For the text-containing cell, return its midpoint in (x, y) coordinate format. 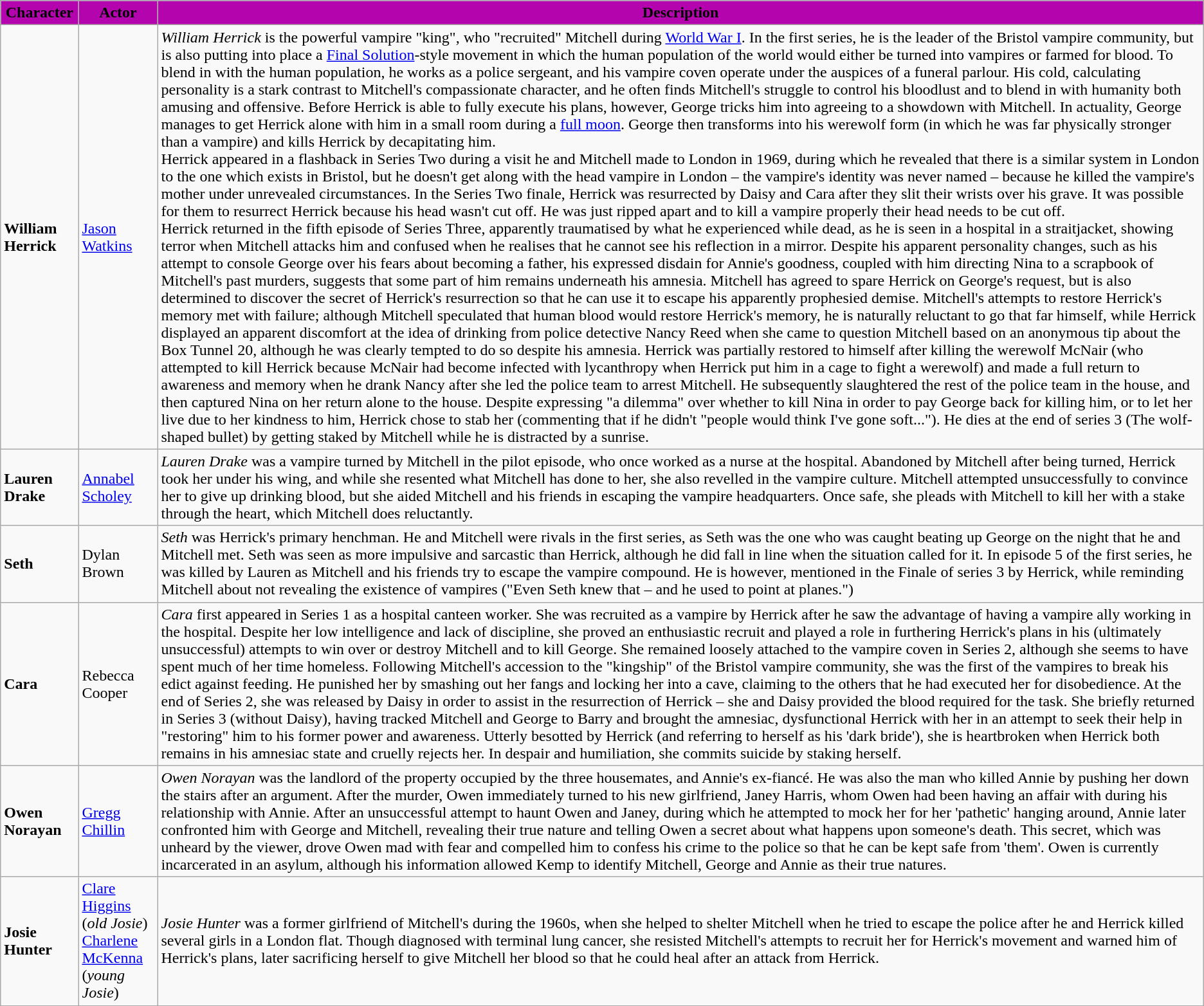
Lauren Drake (40, 488)
Actor (118, 13)
Owen Norayan (40, 821)
Dylan Brown (118, 563)
Rebecca Cooper (118, 684)
Character (40, 13)
Description (680, 13)
Annabel Scholey (118, 488)
Jason Watkins (118, 237)
William Herrick (40, 237)
Seth (40, 563)
Josie Hunter (40, 941)
Cara (40, 684)
Gregg Chillin (118, 821)
Clare Higgins (old Josie)Charlene McKenna (young Josie) (118, 941)
